Identify which cell holds the provided text, then report its [X, Y] central coordinate. 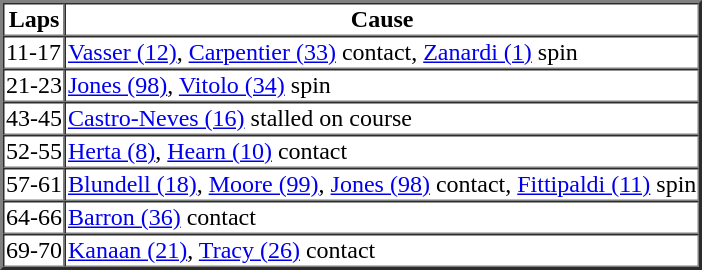
Blundell (18), Moore (99), Jones (98) contact, Fittipaldi (11) spin [382, 184]
Jones (98), Vitolo (34) spin [382, 86]
57-61 [34, 184]
Herta (8), Hearn (10) contact [382, 152]
Laps [34, 20]
64-66 [34, 218]
Kanaan (21), Tracy (26) contact [382, 250]
11-17 [34, 52]
Vasser (12), Carpentier (33) contact, Zanardi (1) spin [382, 52]
Castro-Neves (16) stalled on course [382, 118]
69-70 [34, 250]
Cause [382, 20]
Barron (36) contact [382, 218]
21-23 [34, 86]
43-45 [34, 118]
52-55 [34, 152]
